For the text-containing cell, return its midpoint in (X, Y) coordinate format. 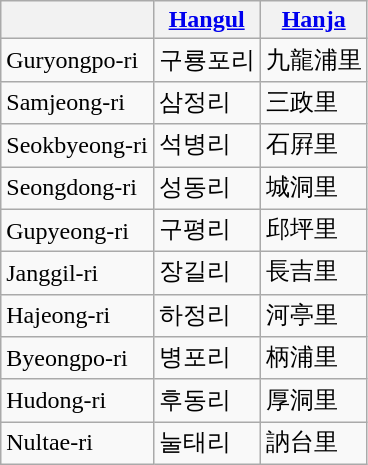
訥台里 (314, 444)
Gupyeong-ri (77, 230)
삼정리 (206, 102)
Janggil-ri (77, 274)
Seokbyeong-ri (77, 146)
三政里 (314, 102)
石屛里 (314, 146)
하정리 (206, 316)
Hanja (314, 20)
구평리 (206, 230)
눌태리 (206, 444)
Samjeong-ri (77, 102)
河亭里 (314, 316)
장길리 (206, 274)
九龍浦里 (314, 60)
邱坪里 (314, 230)
석병리 (206, 146)
Hangul (206, 20)
柄浦里 (314, 358)
Hajeong-ri (77, 316)
Hudong-ri (77, 400)
Byeongpo-ri (77, 358)
城洞里 (314, 188)
구룡포리 (206, 60)
Seongdong-ri (77, 188)
Nultae-ri (77, 444)
성동리 (206, 188)
후동리 (206, 400)
長吉里 (314, 274)
병포리 (206, 358)
厚洞里 (314, 400)
Guryongpo-ri (77, 60)
